Identify which cell holds the provided text, then report its [X, Y] central coordinate. 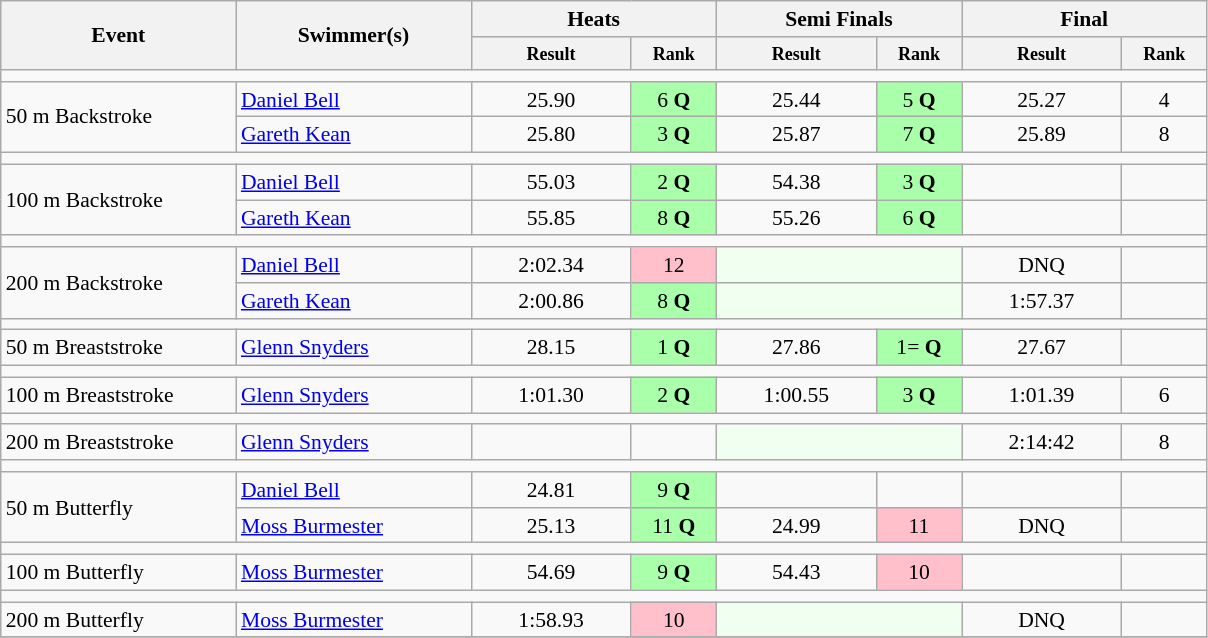
2:14:42 [1042, 443]
50 m Breaststroke [118, 348]
25.44 [796, 100]
11 [918, 526]
100 m Backstroke [118, 200]
Final [1084, 19]
25.80 [551, 135]
25.90 [551, 100]
4 [1164, 100]
1:01.39 [1042, 395]
54.38 [796, 182]
54.69 [551, 573]
100 m Breaststroke [118, 395]
5 Q [918, 100]
55.26 [796, 218]
1= Q [918, 348]
Swimmer(s) [354, 36]
1:57.37 [1042, 301]
1:58.93 [551, 620]
27.67 [1042, 348]
200 m Breaststroke [118, 443]
1 Q [674, 348]
25.13 [551, 526]
7 Q [918, 135]
50 m Backstroke [118, 118]
24.81 [551, 490]
200 m Butterfly [118, 620]
6 [1164, 395]
Heats [594, 19]
Semi Finals [838, 19]
200 m Backstroke [118, 282]
1:00.55 [796, 395]
24.99 [796, 526]
25.27 [1042, 100]
55.03 [551, 182]
55.85 [551, 218]
54.43 [796, 573]
25.89 [1042, 135]
11 Q [674, 526]
Event [118, 36]
50 m Butterfly [118, 508]
2:00.86 [551, 301]
2:02.34 [551, 265]
25.87 [796, 135]
1:01.30 [551, 395]
28.15 [551, 348]
12 [674, 265]
27.86 [796, 348]
100 m Butterfly [118, 573]
